From the cell containing the given text, extract its center point as (x, y) coordinate. 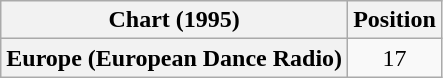
17 (395, 58)
Position (395, 20)
Europe (European Dance Radio) (174, 58)
Chart (1995) (174, 20)
